Identify which cell holds the provided text, then report its (X, Y) central coordinate. 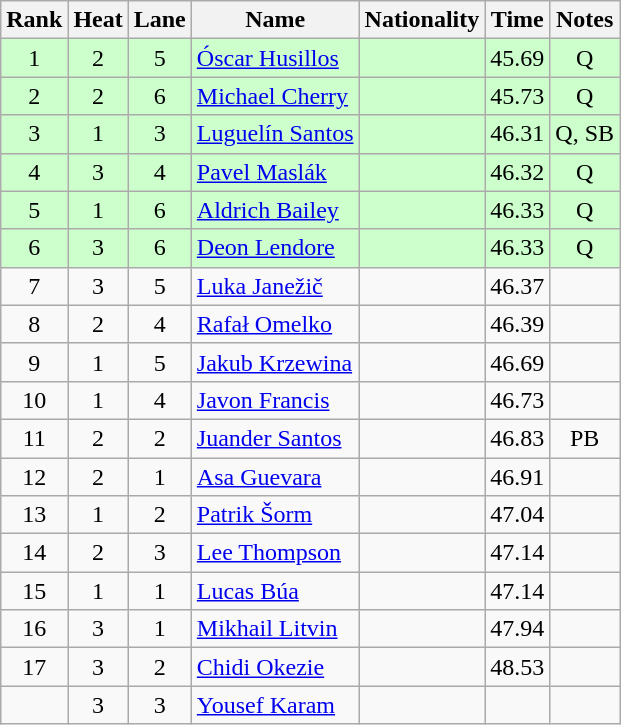
Name (275, 20)
17 (34, 667)
46.69 (518, 362)
47.04 (518, 515)
Aldrich Bailey (275, 210)
Luka Janežič (275, 286)
Mikhail Litvin (275, 629)
46.37 (518, 286)
13 (34, 515)
9 (34, 362)
46.73 (518, 400)
Heat (98, 20)
46.83 (518, 438)
Luguelín Santos (275, 134)
45.73 (518, 96)
Chidi Okezie (275, 667)
15 (34, 591)
10 (34, 400)
Lee Thompson (275, 553)
Rafał Omelko (275, 324)
Óscar Husillos (275, 58)
11 (34, 438)
46.91 (518, 477)
Yousef Karam (275, 705)
Michael Cherry (275, 96)
Juander Santos (275, 438)
Jakub Krzewina (275, 362)
Javon Francis (275, 400)
Asa Guevara (275, 477)
47.94 (518, 629)
16 (34, 629)
Nationality (422, 20)
Rank (34, 20)
Notes (585, 20)
46.32 (518, 172)
PB (585, 438)
12 (34, 477)
8 (34, 324)
Lane (160, 20)
Deon Lendore (275, 248)
14 (34, 553)
Q, SB (585, 134)
46.39 (518, 324)
Lucas Búa (275, 591)
Patrik Šorm (275, 515)
48.53 (518, 667)
Pavel Maslák (275, 172)
45.69 (518, 58)
46.31 (518, 134)
Time (518, 20)
7 (34, 286)
